Scan for the cell matching the given text and deliver its [X, Y] coordinate at center. 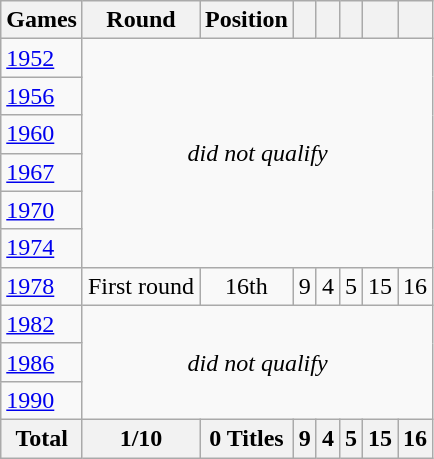
Total [42, 438]
1960 [42, 134]
1978 [42, 286]
16th [247, 286]
1970 [42, 210]
0 Titles [247, 438]
1967 [42, 172]
1982 [42, 324]
Position [247, 20]
1990 [42, 400]
Games [42, 20]
1952 [42, 58]
1986 [42, 362]
First round [140, 286]
1974 [42, 248]
Round [140, 20]
1956 [42, 96]
1/10 [140, 438]
